Scan for the cell matching the given text and deliver its [x, y] coordinate at center. 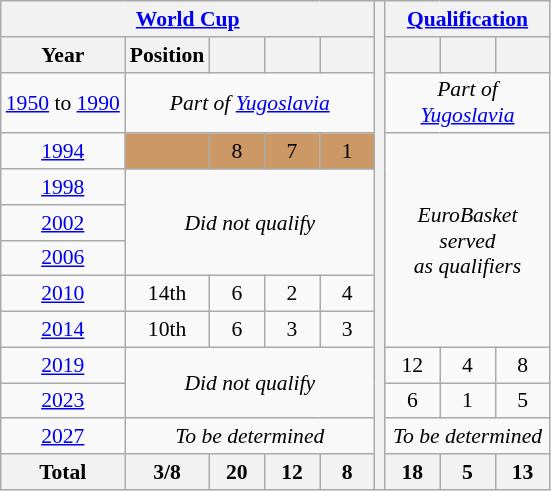
7 [292, 152]
2019 [63, 365]
3/8 [167, 472]
18 [412, 472]
20 [236, 472]
1994 [63, 152]
1998 [63, 187]
EuroBasket servedas qualifiers [468, 241]
2010 [63, 294]
2027 [63, 437]
Year [63, 55]
10th [167, 330]
Total [63, 472]
2 [292, 294]
Position [167, 55]
2014 [63, 330]
2006 [63, 258]
Qualification [468, 19]
13 [522, 472]
2023 [63, 401]
2002 [63, 223]
1950 to 1990 [63, 102]
14th [167, 294]
World Cup [188, 19]
